Determine the (X, Y) coordinate at the center of the cell enclosing the given text.  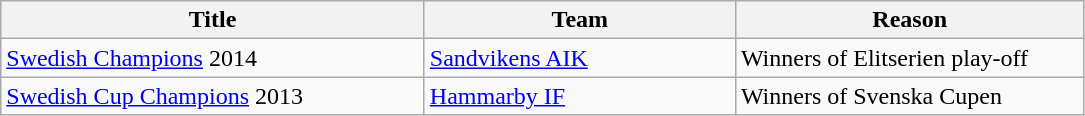
Team (580, 20)
Hammarby IF (580, 96)
Swedish Champions 2014 (213, 58)
Swedish Cup Champions 2013 (213, 96)
Reason (910, 20)
Winners of Svenska Cupen (910, 96)
Sandvikens AIK (580, 58)
Winners of Elitserien play-off (910, 58)
Title (213, 20)
